Find where the given text appears and provide that cell's center as (x, y) coordinate. 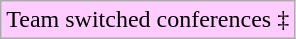
Team switched conferences ‡ (148, 20)
